Pinpoint the cell where the given text exists, returning its (X, Y) midpoint coordinate. 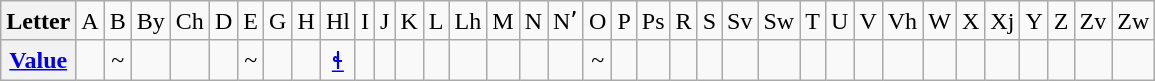
Sv (740, 21)
X (970, 21)
R (684, 21)
N (533, 21)
L (436, 21)
Ch (190, 21)
Hl (338, 21)
P (624, 21)
Xj (1002, 21)
Zw (1134, 21)
S (709, 21)
Zv (1093, 21)
A (90, 21)
U (839, 21)
Y (1034, 21)
E (251, 21)
V (868, 21)
By (150, 21)
K (409, 21)
B (118, 21)
M (503, 21)
T (813, 21)
Z (1061, 21)
Ps (653, 21)
D (223, 21)
Nʼ (566, 21)
ɬ (338, 60)
G (278, 21)
O (597, 21)
Value (38, 60)
Sw (779, 21)
I (364, 21)
Vh (902, 21)
W (940, 21)
Letter (38, 21)
J (384, 21)
Lh (468, 21)
H (306, 21)
